Identify which cell holds the provided text, then report its [X, Y] central coordinate. 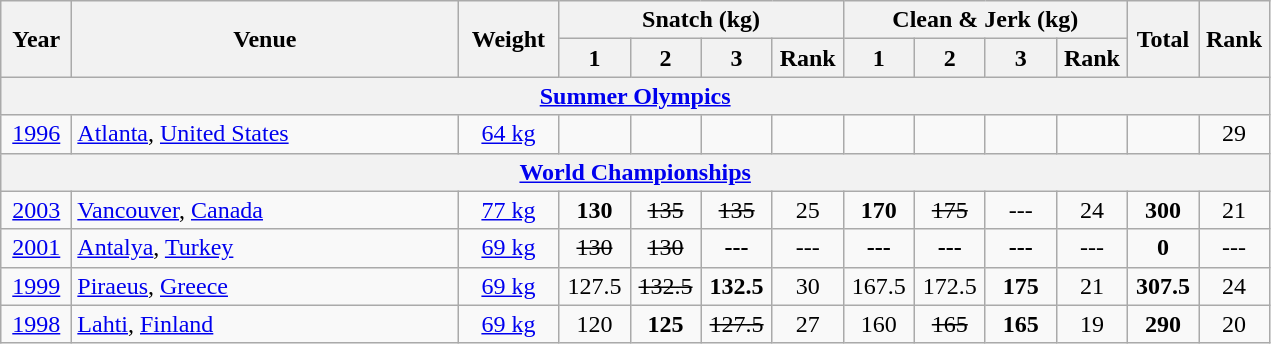
120 [594, 324]
0 [1162, 248]
Venue [265, 39]
27 [808, 324]
20 [1234, 324]
Weight [508, 39]
2001 [36, 248]
Atlanta, United States [265, 134]
30 [808, 286]
1996 [36, 134]
Clean & Jerk (kg) [985, 20]
1998 [36, 324]
Antalya, Turkey [265, 248]
19 [1092, 324]
160 [878, 324]
25 [808, 210]
300 [1162, 210]
Total [1162, 39]
Vancouver, Canada [265, 210]
170 [878, 210]
Year [36, 39]
2003 [36, 210]
64 kg [508, 134]
Summer Olympics [636, 96]
290 [1162, 324]
29 [1234, 134]
World Championships [636, 172]
167.5 [878, 286]
172.5 [950, 286]
77 kg [508, 210]
125 [666, 324]
Lahti, Finland [265, 324]
1999 [36, 286]
307.5 [1162, 286]
Piraeus, Greece [265, 286]
Snatch (kg) [701, 20]
